Capture the cell that displays the provided text and extract its (X, Y) central coordinate. 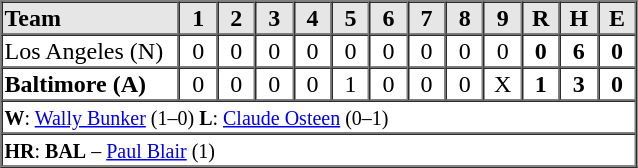
5 (350, 18)
7 (427, 18)
Team (91, 18)
E (617, 18)
2 (236, 18)
W: Wally Bunker (1–0) L: Claude Osteen (0–1) (319, 116)
Los Angeles (N) (91, 50)
R (541, 18)
H (579, 18)
Baltimore (A) (91, 84)
HR: BAL – Paul Blair (1) (319, 150)
9 (503, 18)
X (503, 84)
8 (465, 18)
4 (312, 18)
